Return the (x, y) coordinate for the center point of the cell that contains the specified text.  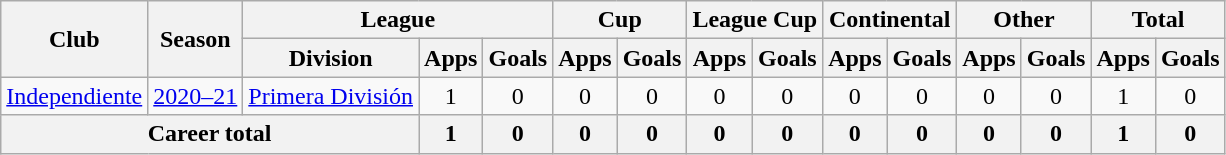
League Cup (755, 20)
Primera División (331, 96)
Independiente (74, 96)
Other (1024, 20)
League (398, 20)
Total (1158, 20)
Division (331, 58)
Cup (620, 20)
Club (74, 39)
2020–21 (196, 96)
Career total (210, 134)
Season (196, 39)
Continental (890, 20)
